Capture the cell that displays the provided text and extract its (x, y) central coordinate. 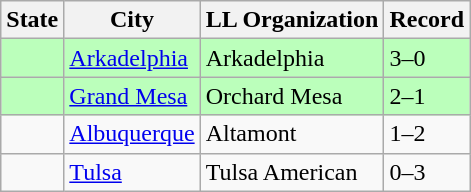
Tulsa (132, 172)
0–3 (427, 172)
Altamont (292, 134)
Albuquerque (132, 134)
Orchard Mesa (292, 96)
Record (427, 20)
City (132, 20)
State (32, 20)
Tulsa American (292, 172)
Grand Mesa (132, 96)
LL Organization (292, 20)
3–0 (427, 58)
1–2 (427, 134)
2–1 (427, 96)
